Return the [x, y] coordinate for the center point of the cell that contains the specified text.  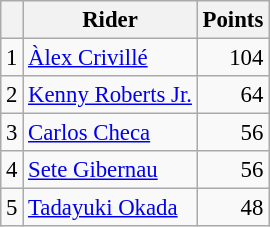
Points [232, 20]
Rider [110, 20]
Sete Gibernau [110, 170]
5 [12, 208]
4 [12, 170]
Kenny Roberts Jr. [110, 95]
3 [12, 133]
64 [232, 95]
48 [232, 208]
Àlex Crivillé [110, 58]
2 [12, 95]
Carlos Checa [110, 133]
Tadayuki Okada [110, 208]
104 [232, 58]
1 [12, 58]
